Locate the cell with the specified text and output its [X, Y] center coordinate. 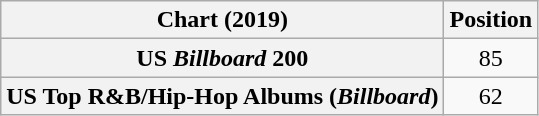
Position [491, 20]
85 [491, 58]
62 [491, 96]
US Top R&B/Hip-Hop Albums (Billboard) [222, 96]
Chart (2019) [222, 20]
US Billboard 200 [222, 58]
